From the cell containing the given text, extract its center point as (x, y) coordinate. 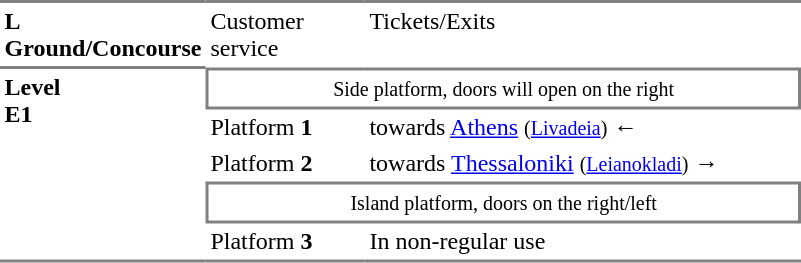
towards Athens (Livadeia) ← (583, 128)
Tickets/Exits (583, 34)
Platform 1 (286, 128)
Platform 2 (286, 164)
LGround/Concourse (103, 34)
towards Thessaloniki (Leianokladi) → (583, 164)
In non-regular use (583, 244)
LevelΕ1 (103, 166)
Customer service (286, 34)
Platform 3 (286, 244)
